Output the [x, y] coordinate of the center of the cell containing the given text.  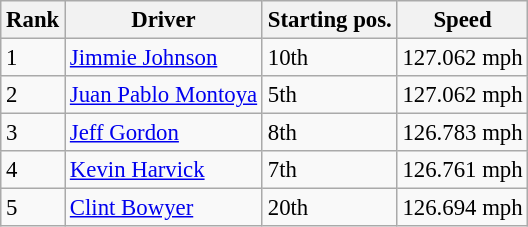
10th [330, 58]
8th [330, 133]
Driver [164, 20]
Juan Pablo Montoya [164, 95]
Clint Bowyer [164, 208]
20th [330, 208]
4 [33, 170]
5 [33, 208]
126.783 mph [462, 133]
Jeff Gordon [164, 133]
Jimmie Johnson [164, 58]
126.694 mph [462, 208]
126.761 mph [462, 170]
5th [330, 95]
2 [33, 95]
Kevin Harvick [164, 170]
1 [33, 58]
Rank [33, 20]
7th [330, 170]
Starting pos. [330, 20]
Speed [462, 20]
3 [33, 133]
